Locate the cell with the specified text and output its [X, Y] center coordinate. 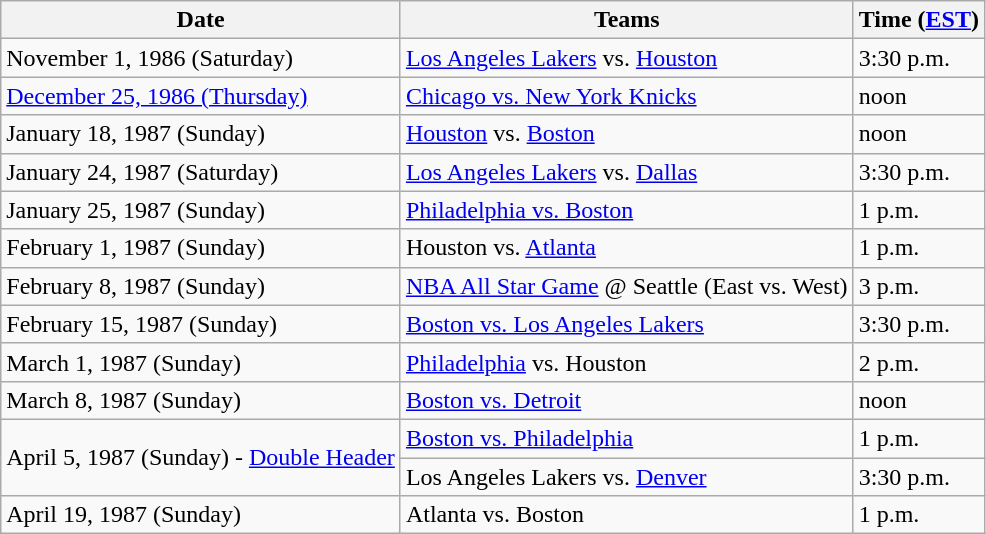
Atlanta vs. Boston [626, 515]
NBA All Star Game @ Seattle (East vs. West) [626, 286]
February 1, 1987 (Sunday) [201, 248]
Boston vs. Los Angeles Lakers [626, 324]
March 1, 1987 (Sunday) [201, 362]
Houston vs. Boston [626, 134]
Philadelphia vs. Boston [626, 210]
Date [201, 20]
Los Angeles Lakers vs. Denver [626, 477]
December 25, 1986 (Thursday) [201, 96]
Houston vs. Atlanta [626, 248]
Chicago vs. New York Knicks [626, 96]
Boston vs. Philadelphia [626, 438]
Time (EST) [918, 20]
February 15, 1987 (Sunday) [201, 324]
January 18, 1987 (Sunday) [201, 134]
January 24, 1987 (Saturday) [201, 172]
3 p.m. [918, 286]
January 25, 1987 (Sunday) [201, 210]
November 1, 1986 (Saturday) [201, 58]
April 19, 1987 (Sunday) [201, 515]
Teams [626, 20]
March 8, 1987 (Sunday) [201, 400]
February 8, 1987 (Sunday) [201, 286]
Philadelphia vs. Houston [626, 362]
April 5, 1987 (Sunday) - Double Header [201, 457]
2 p.m. [918, 362]
Los Angeles Lakers vs. Houston [626, 58]
Boston vs. Detroit [626, 400]
Los Angeles Lakers vs. Dallas [626, 172]
